Capture the cell that displays the provided text and extract its (x, y) central coordinate. 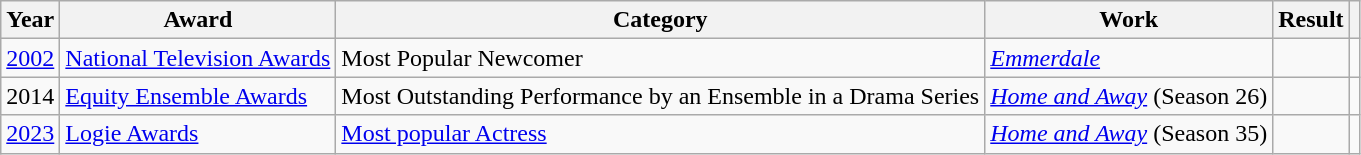
Logie Awards (198, 134)
National Television Awards (198, 58)
2002 (30, 58)
Award (198, 20)
2023 (30, 134)
Home and Away (Season 26) (1129, 96)
Year (30, 20)
2014 (30, 96)
Most Popular Newcomer (660, 58)
Equity Ensemble Awards (198, 96)
Emmerdale (1129, 58)
Category (660, 20)
Result (1311, 20)
Most popular Actress (660, 134)
Most Outstanding Performance by an Ensemble in a Drama Series (660, 96)
Work (1129, 20)
Home and Away (Season 35) (1129, 134)
